Find where the given text appears and provide that cell's center as (x, y) coordinate. 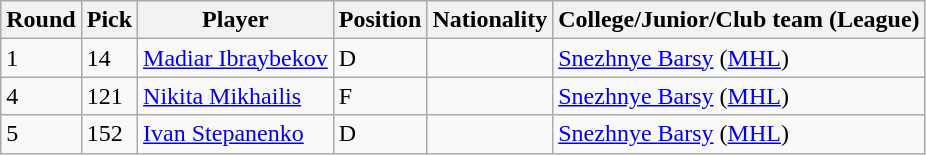
College/Junior/Club team (League) (739, 20)
F (380, 96)
Player (236, 20)
Round (41, 20)
4 (41, 96)
121 (109, 96)
5 (41, 134)
Madiar Ibraybekov (236, 58)
14 (109, 58)
Nationality (490, 20)
152 (109, 134)
Pick (109, 20)
Ivan Stepanenko (236, 134)
Nikita Mikhailis (236, 96)
1 (41, 58)
Position (380, 20)
